Determine the (X, Y) coordinate at the center of the cell enclosing the given text.  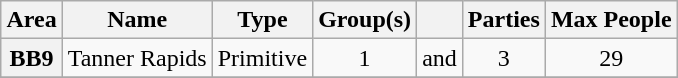
Primitive (262, 58)
3 (504, 58)
Max People (611, 20)
Type (262, 20)
Parties (504, 20)
Tanner Rapids (137, 58)
29 (611, 58)
Name (137, 20)
BB9 (32, 58)
1 (365, 58)
Group(s) (365, 20)
Area (32, 20)
and (440, 58)
